Determine the (X, Y) coordinate at the center of the cell enclosing the given text.  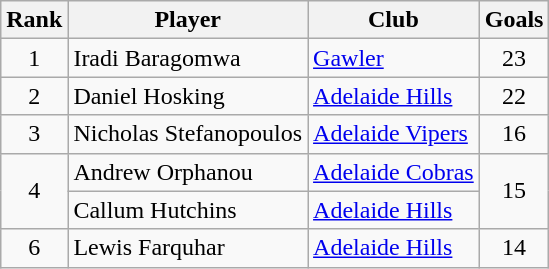
Callum Hutchins (188, 210)
22 (514, 96)
Club (394, 20)
6 (34, 248)
1 (34, 58)
23 (514, 58)
Gawler (394, 58)
Lewis Farquhar (188, 248)
4 (34, 191)
Rank (34, 20)
Goals (514, 20)
Daniel Hosking (188, 96)
14 (514, 248)
Andrew Orphanou (188, 172)
3 (34, 134)
16 (514, 134)
Iradi Baragomwa (188, 58)
15 (514, 191)
Adelaide Cobras (394, 172)
Nicholas Stefanopoulos (188, 134)
Adelaide Vipers (394, 134)
Player (188, 20)
2 (34, 96)
